Return the [x, y] coordinate for the center point of the cell that contains the specified text.  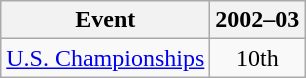
Event [106, 20]
2002–03 [258, 20]
U.S. Championships [106, 58]
10th [258, 58]
